Determine the (X, Y) coordinate at the center of the cell enclosing the given text.  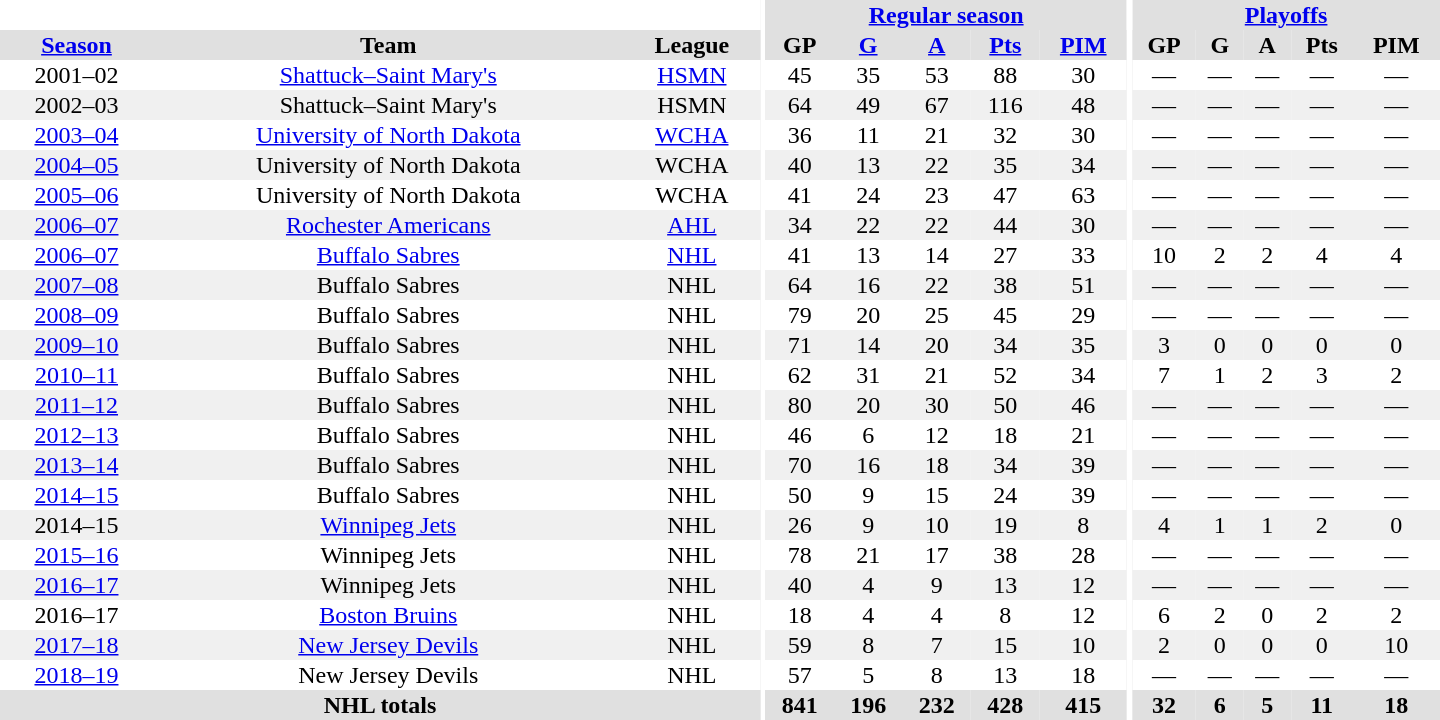
428 (1006, 705)
70 (800, 465)
2015–16 (76, 555)
53 (936, 75)
44 (1006, 225)
23 (936, 195)
29 (1084, 315)
17 (936, 555)
196 (868, 705)
2007–08 (76, 285)
47 (1006, 195)
2018–19 (76, 675)
232 (936, 705)
2017–18 (76, 645)
League (692, 45)
2001–02 (76, 75)
2005–06 (76, 195)
51 (1084, 285)
31 (868, 375)
26 (800, 525)
59 (800, 645)
48 (1084, 105)
19 (1006, 525)
2008–09 (76, 315)
Regular season (946, 15)
841 (800, 705)
Playoffs (1286, 15)
2013–14 (76, 465)
36 (800, 135)
2010–11 (76, 375)
62 (800, 375)
80 (800, 405)
67 (936, 105)
2003–04 (76, 135)
AHL (692, 225)
415 (1084, 705)
33 (1084, 255)
2011–12 (76, 405)
Rochester Americans (388, 225)
28 (1084, 555)
49 (868, 105)
116 (1006, 105)
2012–13 (76, 435)
Team (388, 45)
63 (1084, 195)
78 (800, 555)
88 (1006, 75)
Boston Bruins (388, 615)
79 (800, 315)
2004–05 (76, 165)
25 (936, 315)
71 (800, 345)
57 (800, 675)
27 (1006, 255)
Season (76, 45)
2009–10 (76, 345)
2002–03 (76, 105)
52 (1006, 375)
NHL totals (380, 705)
